Scan for the cell matching the given text and deliver its (x, y) coordinate at center. 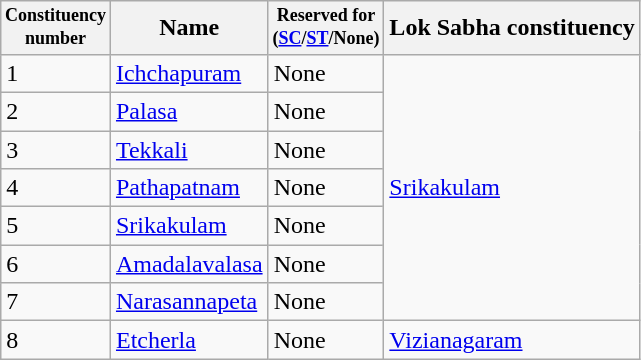
1 (56, 73)
Tekkali (189, 150)
Lok Sabha constituency (512, 28)
Narasannapeta (189, 302)
Name (189, 28)
4 (56, 188)
Pathapatnam (189, 188)
7 (56, 302)
2 (56, 111)
Ichchapuram (189, 73)
6 (56, 264)
Reserved for(SC/ST/None) (326, 28)
Constituency number (56, 28)
Etcherla (189, 340)
5 (56, 226)
3 (56, 150)
Palasa (189, 111)
Vizianagaram (512, 340)
Amadalavalasa (189, 264)
8 (56, 340)
